Locate the cell with the specified text and output its [x, y] center coordinate. 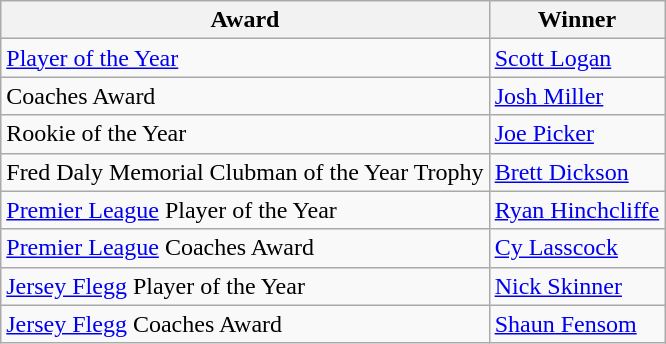
Rookie of the Year [245, 134]
Jersey Flegg Coaches Award [245, 324]
Coaches Award [245, 96]
Cy Lasscock [577, 248]
Premier League Coaches Award [245, 248]
Player of the Year [245, 58]
Jersey Flegg Player of the Year [245, 286]
Joe Picker [577, 134]
Fred Daly Memorial Clubman of the Year Trophy [245, 172]
Shaun Fensom [577, 324]
Brett Dickson [577, 172]
Scott Logan [577, 58]
Winner [577, 20]
Ryan Hinchcliffe [577, 210]
Nick Skinner [577, 286]
Josh Miller [577, 96]
Premier League Player of the Year [245, 210]
Award [245, 20]
